Identify which cell holds the provided text, then report its [X, Y] central coordinate. 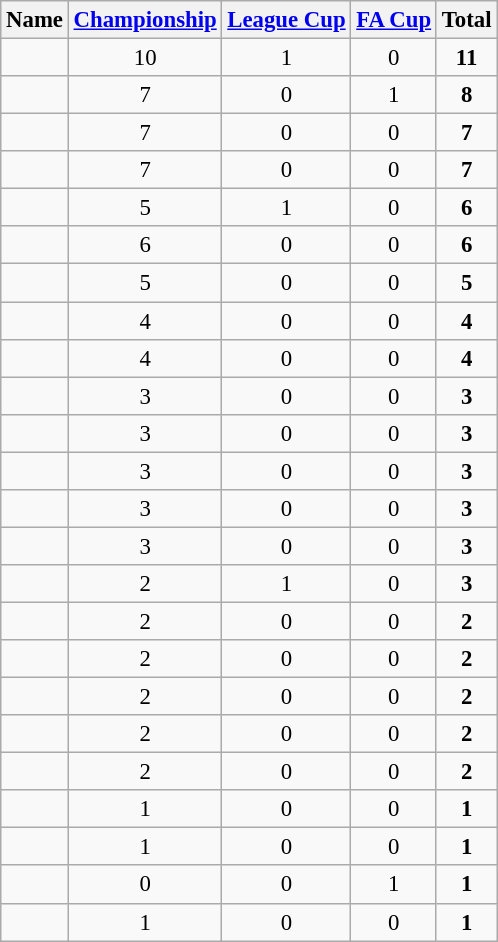
Championship [145, 20]
Name [35, 20]
League Cup [286, 20]
Total [466, 20]
10 [145, 58]
8 [466, 95]
11 [466, 58]
FA Cup [394, 20]
